Search for the cell housing the specified text and yield its [X, Y] center coordinate. 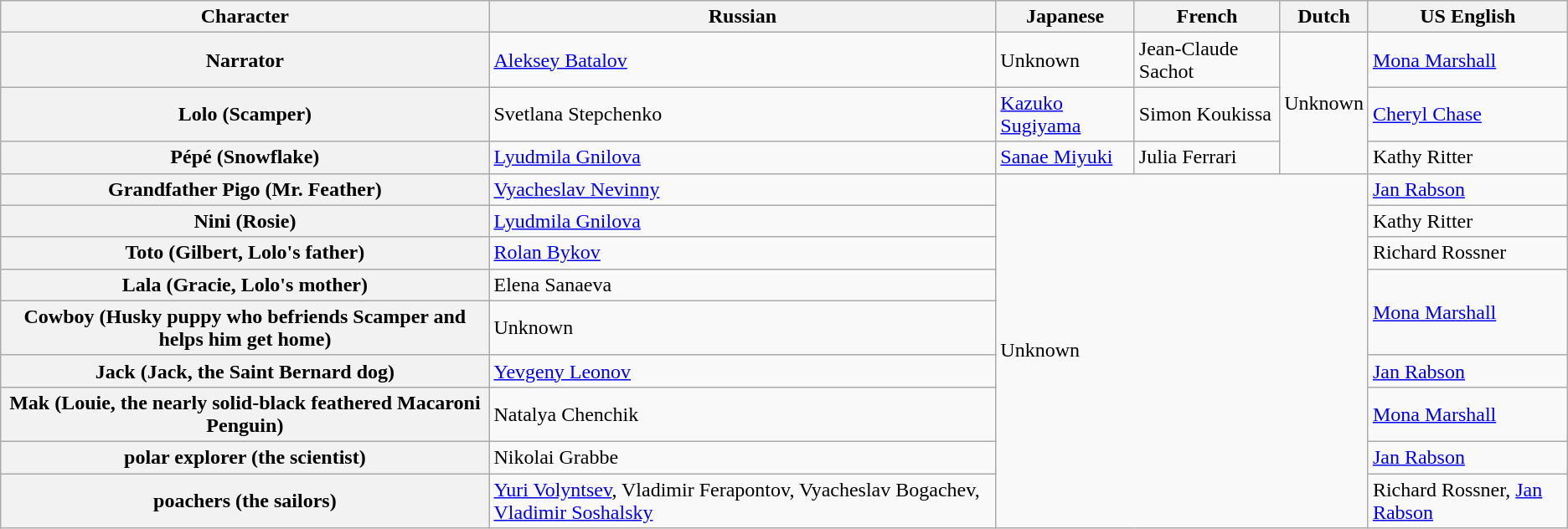
Richard Rossner [1467, 253]
Elena Sanaeva [742, 285]
poachers (the sailors) [245, 501]
Cheryl Chase [1467, 114]
Lala (Gracie, Lolo's mother) [245, 285]
Aleksey Batalov [742, 60]
polar explorer (the scientist) [245, 457]
Mak (Louie, the nearly solid-black feathered Macaroni Penguin) [245, 413]
Vyacheslav Nevinny [742, 189]
Cowboy (Husky puppy who befriends Scamper and helps him get home) [245, 328]
Russian [742, 17]
Julia Ferrari [1206, 157]
US English [1467, 17]
Svetlana Stepchenko [742, 114]
Simon Koukissa [1206, 114]
Jean-Claude Sachot [1206, 60]
Lolo (Scamper) [245, 114]
Pépé (Snowflake) [245, 157]
Sanae Miyuki [1065, 157]
Dutch [1324, 17]
Yevgeny Leonov [742, 371]
Natalya Chenchik [742, 413]
Yuri Volyntsev, Vladimir Ferapontov, Vyacheslav Bogachev, Vladimir Soshalsky [742, 501]
Grandfather Pigo (Mr. Feather) [245, 189]
French [1206, 17]
Nini (Rosie) [245, 221]
Jack (Jack, the Saint Bernard dog) [245, 371]
Narrator [245, 60]
Japanese [1065, 17]
Toto (Gilbert, Lolo's father) [245, 253]
Kazuko Sugiyama [1065, 114]
Character [245, 17]
Nikolai Grabbe [742, 457]
Richard Rossner, Jan Rabson [1467, 501]
Rolan Bykov [742, 253]
